Determine the [X, Y] coordinate at the center of the cell enclosing the given text.  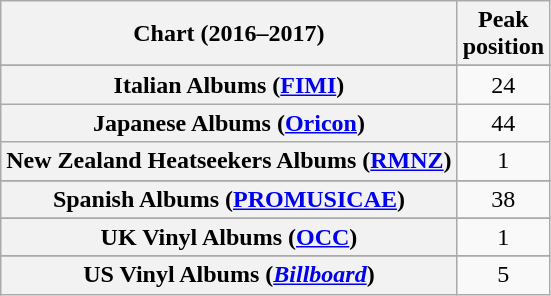
UK Vinyl Albums (OCC) [229, 237]
Spanish Albums (PROMUSICAE) [229, 199]
US Vinyl Albums (Billboard) [229, 275]
Chart (2016–2017) [229, 34]
New Zealand Heatseekers Albums (RMNZ) [229, 161]
5 [503, 275]
Italian Albums (FIMI) [229, 85]
Peakposition [503, 34]
44 [503, 123]
Japanese Albums (Oricon) [229, 123]
24 [503, 85]
38 [503, 199]
